Search for the cell housing the specified text and yield its (X, Y) center coordinate. 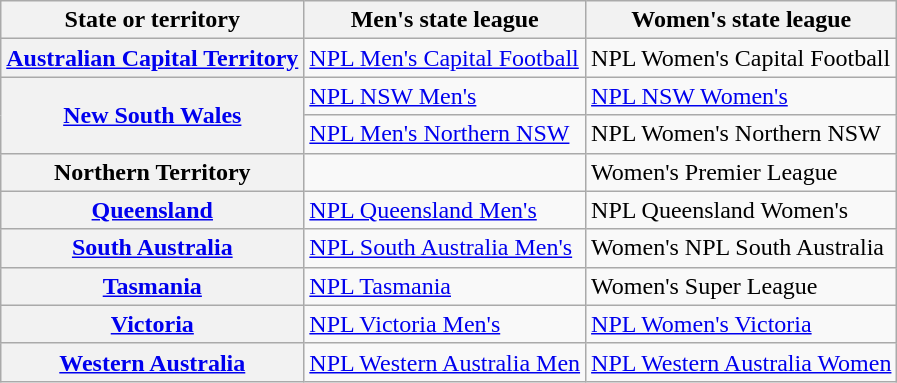
NPL Men's Northern NSW (445, 134)
NPL NSW Men's (445, 96)
NPL Women's Capital Football (742, 58)
NPL Women's Victoria (742, 324)
NPL Victoria Men's (445, 324)
NPL Queensland Men's (445, 210)
NPL Western Australia Women (742, 362)
Women's state league (742, 20)
Women's Premier League (742, 172)
Queensland (152, 210)
Women's Super League (742, 286)
NPL South Australia Men's (445, 248)
NPL Women's Northern NSW (742, 134)
Tasmania (152, 286)
Men's state league (445, 20)
New South Wales (152, 115)
NPL Queensland Women's (742, 210)
Women's NPL South Australia (742, 248)
Australian Capital Territory (152, 58)
NPL Western Australia Men (445, 362)
Northern Territory (152, 172)
South Australia (152, 248)
Western Australia (152, 362)
NPL Tasmania (445, 286)
Victoria (152, 324)
NPL Men's Capital Football (445, 58)
NPL NSW Women's (742, 96)
State or territory (152, 20)
